Pinpoint the cell where the given text exists, returning its (X, Y) midpoint coordinate. 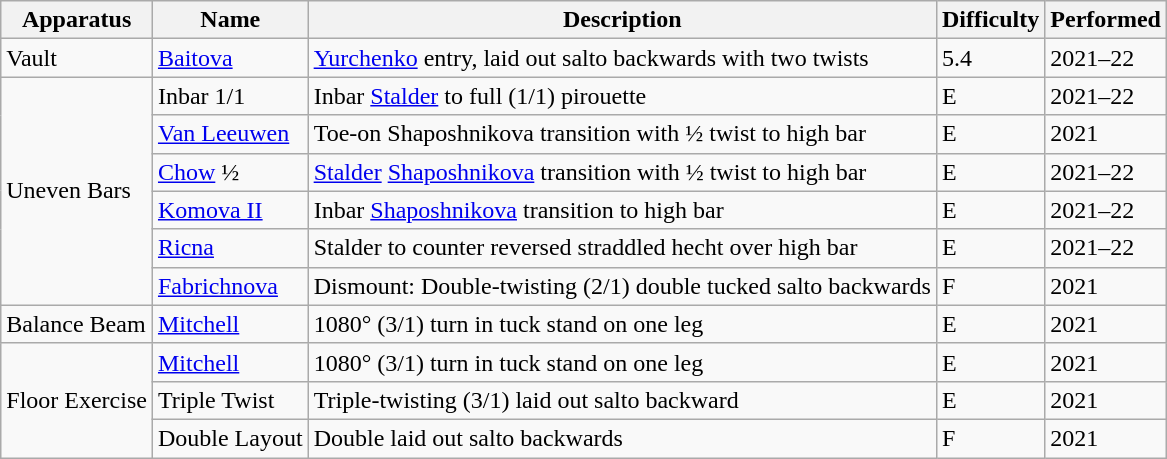
Baitova (230, 58)
Yurchenko entry, laid out salto backwards with two twists (622, 58)
Uneven Bars (77, 191)
Double laid out salto backwards (622, 438)
Dismount: Double-twisting (2/1) double tucked salto backwards (622, 286)
Van Leeuwen (230, 134)
Inbar 1/1 (230, 96)
Name (230, 20)
Stalder Shaposhnikova transition with ½ twist to high bar (622, 172)
Floor Exercise (77, 400)
5.4 (990, 58)
Komova II (230, 210)
Fabrichnova (230, 286)
Difficulty (990, 20)
Performed (1106, 20)
Double Layout (230, 438)
Chow ½ (230, 172)
Inbar Stalder to full (1/1) pirouette (622, 96)
Balance Beam (77, 324)
Description (622, 20)
Apparatus (77, 20)
Triple Twist (230, 400)
Ricna (230, 248)
Inbar Shaposhnikova transition to high bar (622, 210)
Stalder to counter reversed straddled hecht over high bar (622, 248)
Triple-twisting (3/1) laid out salto backward (622, 400)
Toe-on Shaposhnikova transition with ½ twist to high bar (622, 134)
Vault (77, 58)
